Find where the given text appears and provide that cell's center as [x, y] coordinate. 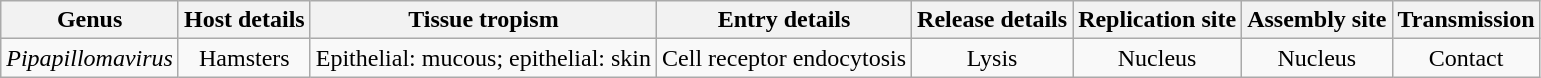
Genus [90, 20]
Assembly site [1317, 20]
Epithelial: mucous; epithelial: skin [483, 58]
Release details [992, 20]
Host details [244, 20]
Replication site [1158, 20]
Lysis [992, 58]
Entry details [784, 20]
Pipapillomavirus [90, 58]
Hamsters [244, 58]
Contact [1466, 58]
Tissue tropism [483, 20]
Cell receptor endocytosis [784, 58]
Transmission [1466, 20]
